For the text-containing cell, return its midpoint in [X, Y] coordinate format. 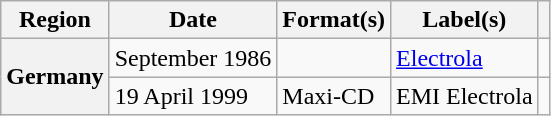
Label(s) [465, 20]
EMI Electrola [465, 96]
Date [193, 20]
Format(s) [334, 20]
19 April 1999 [193, 96]
Region [55, 20]
Maxi-CD [334, 96]
September 1986 [193, 58]
Germany [55, 77]
Electrola [465, 58]
